Pinpoint the cell where the given text exists, returning its [X, Y] midpoint coordinate. 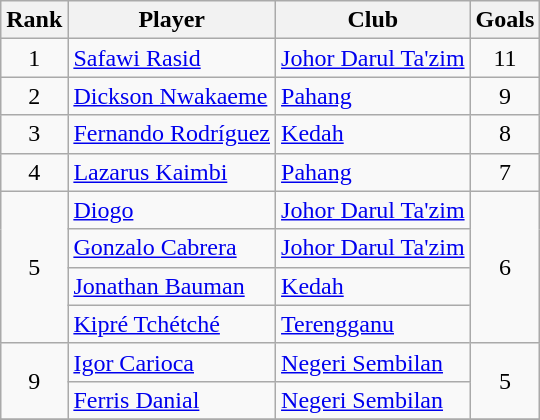
Igor Carioca [172, 362]
Gonzalo Cabrera [172, 248]
Terengganu [374, 324]
2 [34, 96]
4 [34, 172]
Kipré Tchétché [172, 324]
3 [34, 134]
Player [172, 20]
Goals [505, 20]
7 [505, 172]
Jonathan Bauman [172, 286]
Club [374, 20]
Fernando Rodríguez [172, 134]
8 [505, 134]
Ferris Danial [172, 400]
Lazarus Kaimbi [172, 172]
Safawi Rasid [172, 58]
6 [505, 267]
Diogo [172, 210]
11 [505, 58]
Dickson Nwakaeme [172, 96]
1 [34, 58]
Rank [34, 20]
